Output the [X, Y] coordinate of the center of the cell containing the given text.  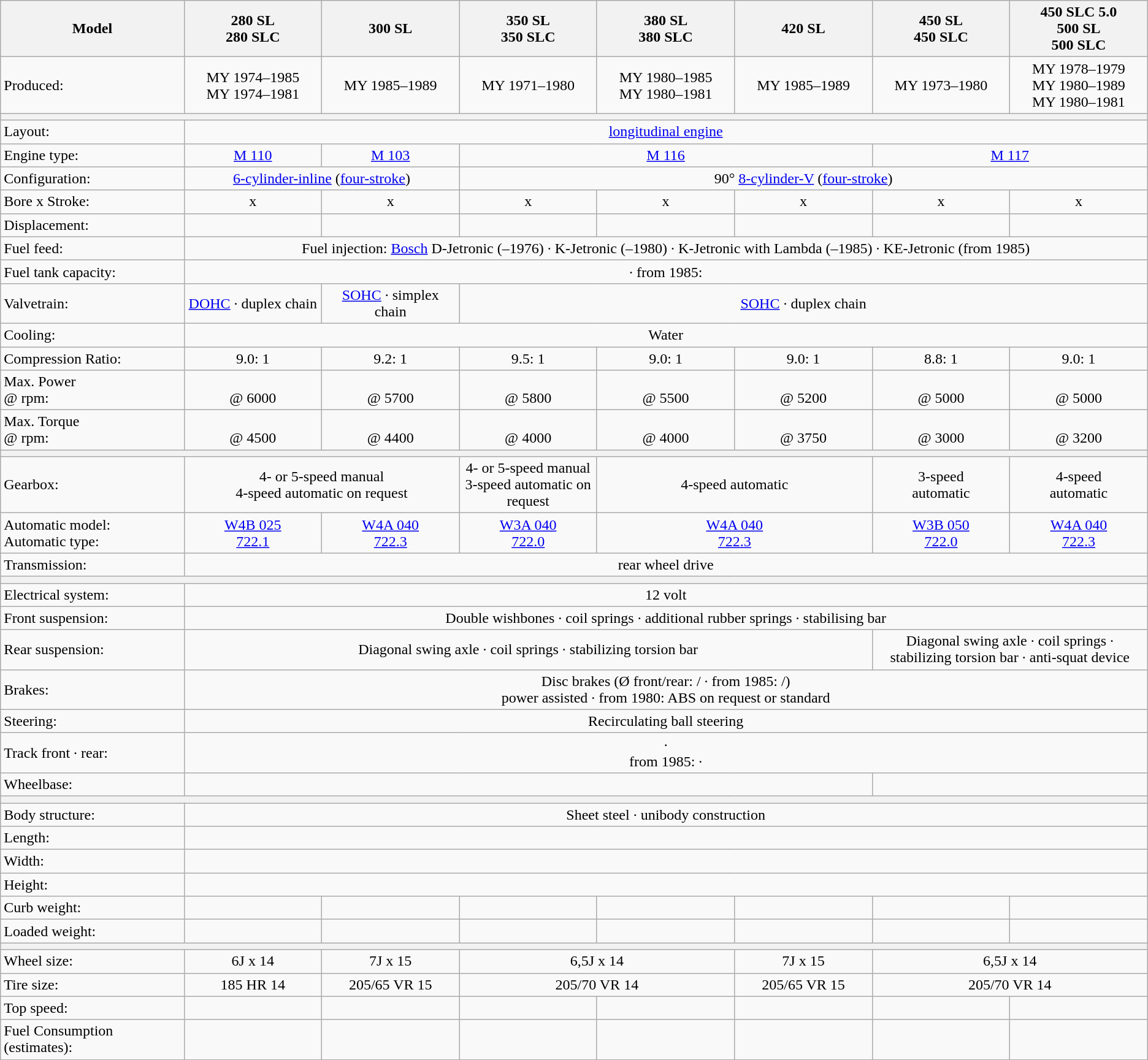
90° 8-cylinder-V (four-stroke) [803, 178]
MY 1973–1980 [941, 85]
6-cylinder-inline (four-stroke) [321, 178]
M 103 [390, 155]
Fuel tank capacity: [92, 272]
Rear suspension: [92, 650]
Sheet steel · unibody construction [666, 815]
Height: [92, 885]
4-speedautomatic [1079, 485]
Steering: [92, 721]
Tire size: [92, 985]
Double wishbones · coil springs · additional rubber springs · stabilising bar [666, 618]
Bore x Stroke: [92, 202]
@ 5800 [528, 390]
Top speed: [92, 1008]
450 SL 450 SLC [941, 29]
Produced: [92, 85]
W3A 040722.0 [528, 533]
Configuration: [92, 178]
Fuel Consumption (estimates): [92, 1040]
Water [666, 335]
M 116 [666, 155]
Recirculating ball steering [666, 721]
9.2: 1 [390, 359]
280 SL 280 SLC [253, 29]
Layout: [92, 132]
Fuel feed: [92, 248]
Automatic model:Automatic type: [92, 533]
Front suspension: [92, 618]
Max. Torque @ rpm: [92, 430]
Max. Power @ rpm: [92, 390]
M 110 [253, 155]
300 SL [390, 29]
Diagonal swing axle · coil springs · stabilizing torsion bar [528, 650]
@ 4500 [253, 430]
Model [92, 29]
@ 5700 [390, 390]
Compression Ratio: [92, 359]
Engine type: [92, 155]
Valvetrain: [92, 303]
SOHC · simplex chain [390, 303]
Track front · rear: [92, 753]
@ 6000 [253, 390]
Wheel size: [92, 961]
4- or 5-speed manual 3-speed automatic on request [528, 485]
rear wheel drive [666, 565]
Curb weight: [92, 908]
9.5: 1 [528, 359]
Electrical system: [92, 595]
Body structure: [92, 815]
Gearbox: [92, 485]
Cooling: [92, 335]
· from 1985: [666, 272]
Diagonal swing axle · coil springs · stabilizing torsion bar · anti-squat device [1009, 650]
MY 1971–1980 [528, 85]
MY 1980–1985 MY 1980–1981 [665, 85]
Wheelbase: [92, 784]
W3B 050722.0 [941, 533]
longitudinal engine [666, 132]
DOHC · duplex chain [253, 303]
185 HR 14 [253, 985]
Fuel injection: Bosch D-Jetronic (–1976) · K-Jetronic (–1980) · K-Jetronic with Lambda (–1985) · KE-Jetronic (from 1985) [666, 248]
@ 3000 [941, 430]
@ 5200 [803, 390]
· from 1985: · [666, 753]
6J x 14 [253, 961]
3-speedautomatic [941, 485]
@ 5500 [665, 390]
@ 4400 [390, 430]
Brakes: [92, 689]
8.8: 1 [941, 359]
@ 3750 [803, 430]
350 SL 350 SLC [528, 29]
Displacement: [92, 225]
Width: [92, 861]
450 SLC 5.0 500 SL 500 SLC [1079, 29]
12 volt [666, 595]
420 SL [803, 29]
Length: [92, 838]
4- or 5-speed manual 4-speed automatic on request [321, 485]
M 117 [1009, 155]
Loaded weight: [92, 931]
SOHC · duplex chain [803, 303]
4-speed automatic [735, 485]
@ 3200 [1079, 430]
W4B 025722.1 [253, 533]
MY 1978–1979 MY 1980–1989 MY 1980–1981 [1079, 85]
Disc brakes (Ø front/rear: / · from 1985: /) power assisted · from 1980: ABS on request or standard [666, 689]
MY 1974–1985 MY 1974–1981 [253, 85]
380 SL 380 SLC [665, 29]
Transmission: [92, 565]
